For the text-containing cell, return its midpoint in [x, y] coordinate format. 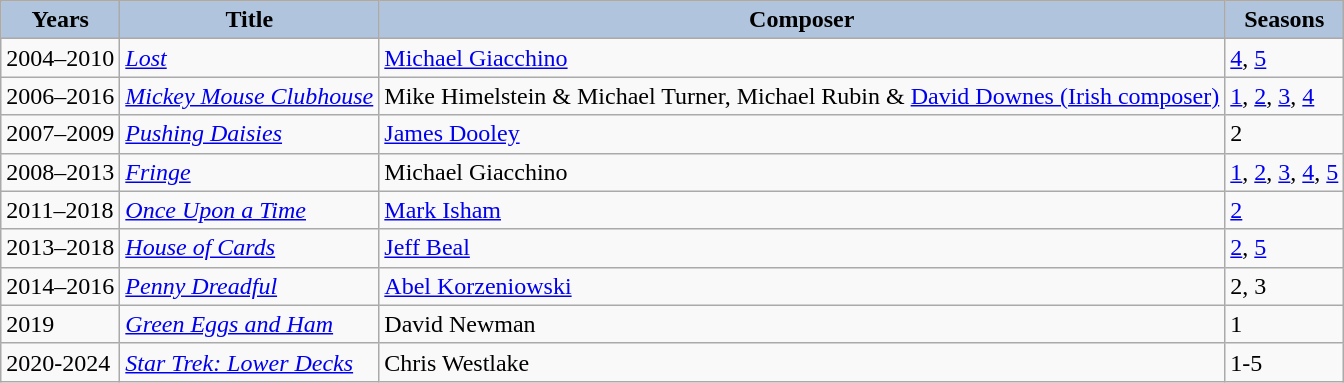
2014–2016 [60, 286]
2008–2013 [60, 172]
David Newman [802, 324]
4, 5 [1284, 58]
1 [1284, 324]
2013–2018 [60, 248]
Mickey Mouse Clubhouse [250, 96]
Mark Isham [802, 210]
Lost [250, 58]
Seasons [1284, 20]
2006–2016 [60, 96]
Title [250, 20]
House of Cards [250, 248]
Composer [802, 20]
Abel Korzeniowski [802, 286]
2004–2010 [60, 58]
Green Eggs and Ham [250, 324]
2, 5 [1284, 248]
Pushing Daisies [250, 134]
Chris Westlake [802, 362]
Penny Dreadful [250, 286]
2019 [60, 324]
Mike Himelstein & Michael Turner, Michael Rubin & David Downes (Irish composer) [802, 96]
1, 2, 3, 4 [1284, 96]
Jeff Beal [802, 248]
2007–2009 [60, 134]
1, 2, 3, 4, 5 [1284, 172]
2011–2018 [60, 210]
2020-2024 [60, 362]
Once Upon a Time [250, 210]
James Dooley [802, 134]
Fringe [250, 172]
Star Trek: Lower Decks [250, 362]
Years [60, 20]
1-5 [1284, 362]
2, 3 [1284, 286]
